Locate the cell with the specified text and output its [X, Y] center coordinate. 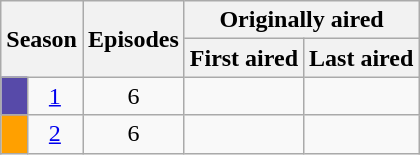
2 [54, 134]
First aired [244, 58]
Season [42, 39]
Last aired [362, 58]
Originally aired [302, 20]
1 [54, 96]
Episodes [133, 39]
